Output the (X, Y) coordinate of the center of the cell containing the given text.  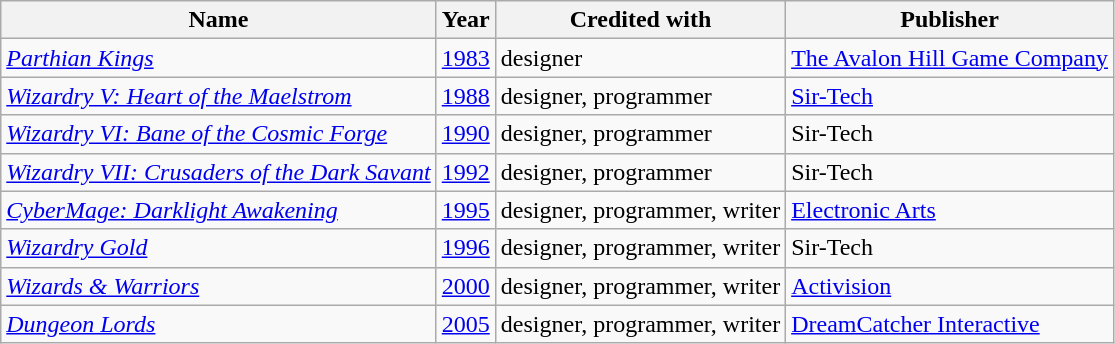
Publisher (950, 20)
DreamCatcher Interactive (950, 324)
Electronic Arts (950, 210)
Wizardry VII: Crusaders of the Dark Savant (218, 172)
CyberMage: Darklight Awakening (218, 210)
Wizards & Warriors (218, 286)
2005 (466, 324)
designer (640, 58)
1983 (466, 58)
Credited with (640, 20)
Year (466, 20)
2000 (466, 286)
Wizardry Gold (218, 248)
Name (218, 20)
The Avalon Hill Game Company (950, 58)
Dungeon Lords (218, 324)
1996 (466, 248)
Parthian Kings (218, 58)
Wizardry V: Heart of the Maelstrom (218, 96)
1995 (466, 210)
Activision (950, 286)
1990 (466, 134)
1992 (466, 172)
1988 (466, 96)
Wizardry VI: Bane of the Cosmic Forge (218, 134)
